For the text-containing cell, return its midpoint in [x, y] coordinate format. 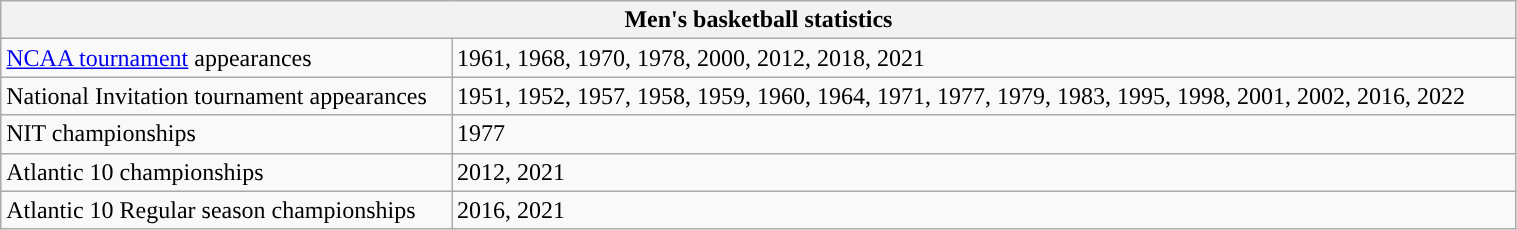
Atlantic 10 championships [226, 172]
2012, 2021 [984, 172]
National Invitation tournament appearances [226, 96]
NIT championships [226, 134]
NCAA tournament appearances [226, 58]
Men's basketball statistics [758, 20]
2016, 2021 [984, 210]
Atlantic 10 Regular season championships [226, 210]
1951, 1952, 1957, 1958, 1959, 1960, 1964, 1971, 1977, 1979, 1983, 1995, 1998, 2001, 2002, 2016, 2022 [984, 96]
1977 [984, 134]
1961, 1968, 1970, 1978, 2000, 2012, 2018, 2021 [984, 58]
